Output the (x, y) coordinate of the center of the cell containing the given text.  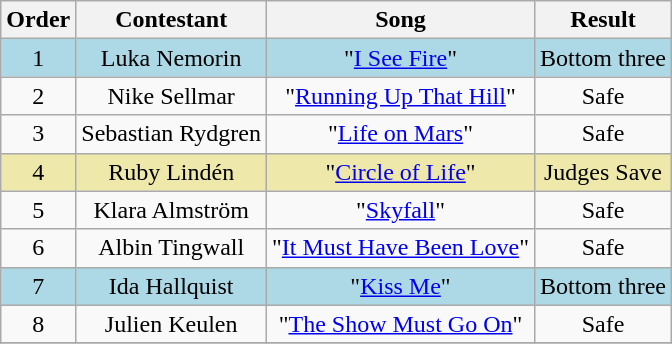
Ruby Lindén (172, 172)
Song (401, 20)
8 (38, 324)
"Skyfall" (401, 210)
3 (38, 134)
"Life on Mars" (401, 134)
"Running Up That Hill" (401, 96)
1 (38, 58)
Ida Hallquist (172, 286)
Julien Keulen (172, 324)
Klara Almström (172, 210)
Albin Tingwall (172, 248)
7 (38, 286)
"It Must Have Been Love" (401, 248)
Result (602, 20)
5 (38, 210)
"The Show Must Go On" (401, 324)
Nike Sellmar (172, 96)
"I See Fire" (401, 58)
4 (38, 172)
Sebastian Rydgren (172, 134)
Luka Nemorin (172, 58)
2 (38, 96)
Contestant (172, 20)
6 (38, 248)
Judges Save (602, 172)
"Circle of Life" (401, 172)
"Kiss Me" (401, 286)
Order (38, 20)
